Locate the cell with the specified text and output its [x, y] center coordinate. 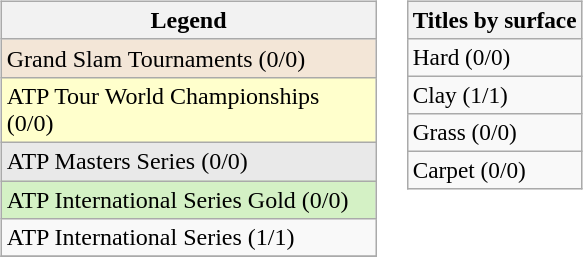
ATP Tour World Championships (0/0) [188, 110]
ATP International Series (1/1) [188, 238]
Grass (0/0) [494, 133]
ATP Masters Series (0/0) [188, 161]
Titles by surface [494, 20]
Carpet (0/0) [494, 171]
ATP International Series Gold (0/0) [188, 199]
Grand Slam Tournaments (0/0) [188, 58]
Hard (0/0) [494, 57]
Legend [188, 20]
Clay (1/1) [494, 95]
